Search for the cell housing the specified text and yield its (x, y) center coordinate. 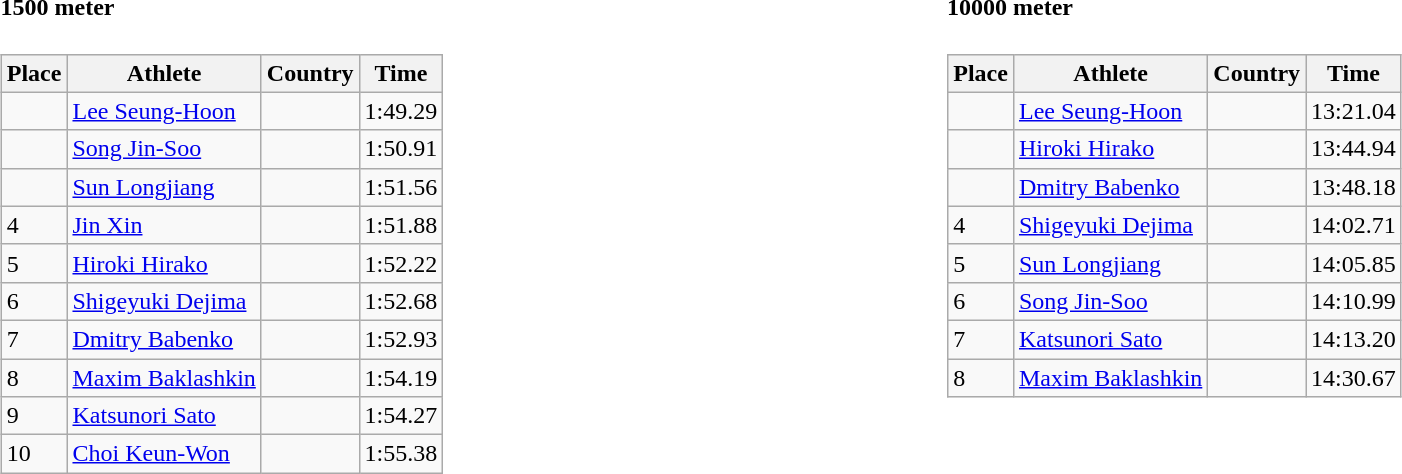
14:10.99 (1354, 301)
13:48.18 (1354, 187)
13:21.04 (1354, 111)
1:52.22 (401, 263)
Choi Keun-Won (164, 454)
14:02.71 (1354, 225)
1:54.27 (401, 416)
1:51.56 (401, 187)
14:13.20 (1354, 339)
13:44.94 (1354, 149)
9 (34, 416)
Jin Xin (164, 225)
10 (34, 454)
14:30.67 (1354, 378)
1:50.91 (401, 149)
14:05.85 (1354, 263)
1:54.19 (401, 378)
1:49.29 (401, 111)
1:52.68 (401, 301)
1:52.93 (401, 339)
1:51.88 (401, 225)
1:55.38 (401, 454)
